Search for the cell housing the specified text and yield its [x, y] center coordinate. 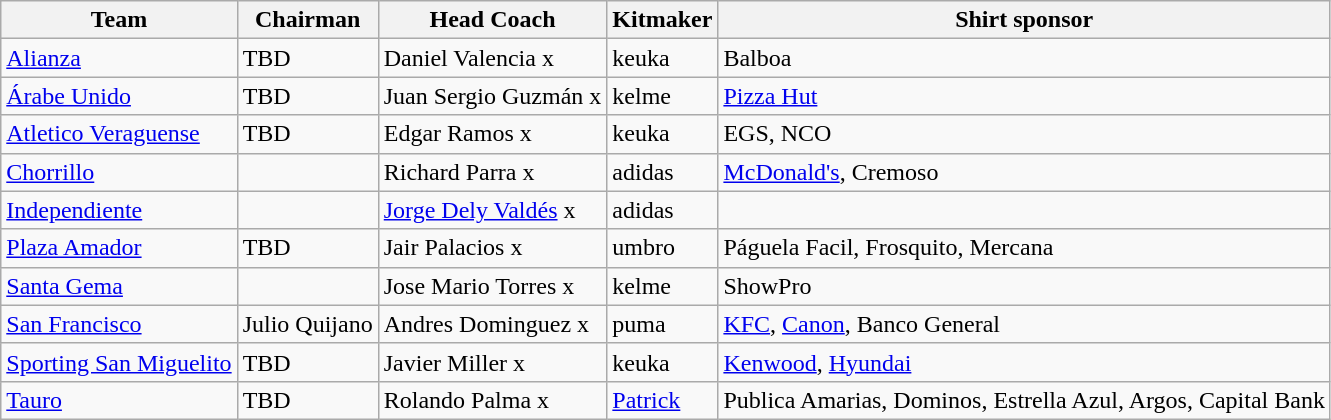
Sporting San Miguelito [119, 362]
Head Coach [492, 20]
Jose Mario Torres x [492, 286]
Javier Miller x [492, 362]
Tauro [119, 400]
puma [662, 324]
Alianza [119, 58]
Daniel Valencia x [492, 58]
umbro [662, 248]
Andres Dominguez x [492, 324]
Kenwood, Hyundai [1024, 362]
Jorge Dely Valdés x [492, 210]
San Francisco [119, 324]
Árabe Unido [119, 96]
KFC, Canon, Banco General [1024, 324]
Páguela Facil, Frosquito, Mercana [1024, 248]
EGS, NCO [1024, 134]
Chorrillo [119, 172]
Shirt sponsor [1024, 20]
Plaza Amador [119, 248]
Edgar Ramos x [492, 134]
Richard Parra x [492, 172]
Independiente [119, 210]
McDonald's, Cremoso [1024, 172]
Publica Amarias, Dominos, Estrella Azul, Argos, Capital Bank [1024, 400]
ShowPro [1024, 286]
Julio Quijano [308, 324]
Jair Palacios x [492, 248]
Atletico Veraguense [119, 134]
Santa Gema [119, 286]
Kitmaker [662, 20]
Patrick [662, 400]
Team [119, 20]
Balboa [1024, 58]
Pizza Hut [1024, 96]
Juan Sergio Guzmán x [492, 96]
Chairman [308, 20]
Rolando Palma x [492, 400]
